From the cell containing the given text, extract its center point as (x, y) coordinate. 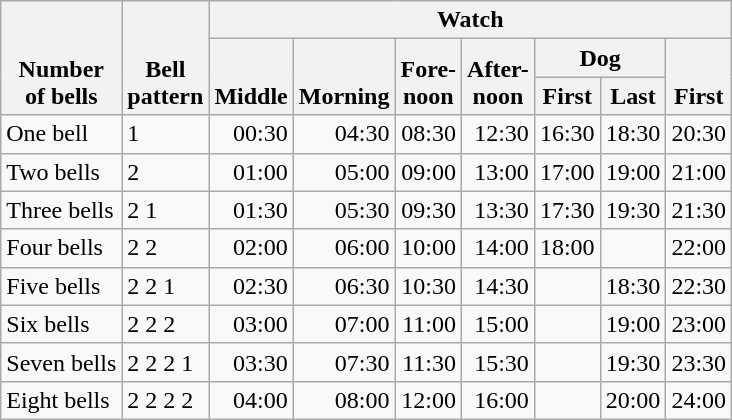
04:00 (251, 400)
23:30 (699, 362)
2 2 1 (166, 286)
Number of bells (62, 58)
02:30 (251, 286)
17:30 (567, 210)
Five bells (62, 286)
17:00 (567, 172)
18:00 (567, 248)
03:30 (251, 362)
Watch (470, 20)
2 2 2 2 (166, 400)
Middle (251, 77)
08:30 (428, 134)
2 2 2 1 (166, 362)
Six bells (62, 324)
One bell (62, 134)
06:30 (344, 286)
23:00 (699, 324)
2 (166, 172)
2 1 (166, 210)
22:00 (699, 248)
Bell pattern (166, 58)
09:00 (428, 172)
02:00 (251, 248)
10:30 (428, 286)
03:00 (251, 324)
04:30 (344, 134)
20:00 (633, 400)
Morning (344, 77)
05:00 (344, 172)
13:00 (498, 172)
2 2 (166, 248)
24:00 (699, 400)
11:30 (428, 362)
Seven bells (62, 362)
After-noon (498, 77)
00:30 (251, 134)
1 (166, 134)
14:30 (498, 286)
11:00 (428, 324)
14:00 (498, 248)
16:00 (498, 400)
08:00 (344, 400)
13:30 (498, 210)
Three bells (62, 210)
21:00 (699, 172)
16:30 (567, 134)
2 2 2 (166, 324)
12:30 (498, 134)
15:30 (498, 362)
07:30 (344, 362)
Four bells (62, 248)
Eight bells (62, 400)
Two bells (62, 172)
10:00 (428, 248)
Last (633, 96)
22:30 (699, 286)
01:30 (251, 210)
15:00 (498, 324)
01:00 (251, 172)
06:00 (344, 248)
Fore-noon (428, 77)
20:30 (699, 134)
05:30 (344, 210)
07:00 (344, 324)
21:30 (699, 210)
Dog (600, 58)
12:00 (428, 400)
09:30 (428, 210)
